Return [x, y] of the center of cell containing provided text 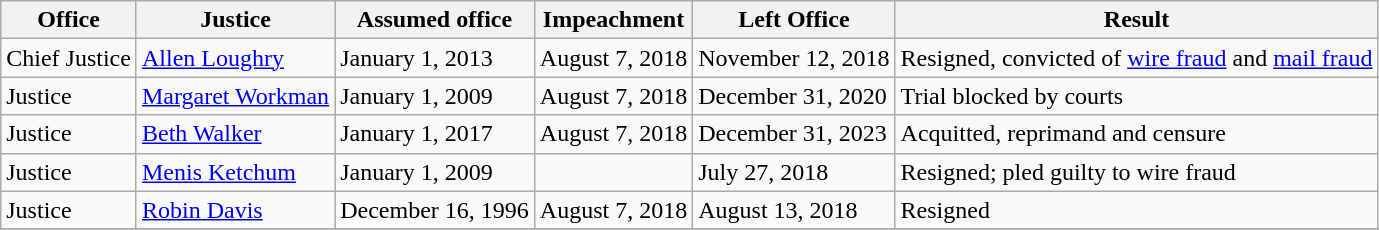
Chief Justice [69, 58]
December 31, 2023 [794, 134]
December 16, 1996 [435, 210]
Assumed office [435, 20]
January 1, 2013 [435, 58]
August 13, 2018 [794, 210]
Resigned [1136, 210]
Acquitted, reprimand and censure [1136, 134]
Allen Loughry [235, 58]
Result [1136, 20]
December 31, 2020 [794, 96]
Left Office [794, 20]
Resigned, convicted of wire fraud and mail fraud [1136, 58]
Resigned; pled guilty to wire fraud [1136, 172]
July 27, 2018 [794, 172]
January 1, 2017 [435, 134]
November 12, 2018 [794, 58]
Office [69, 20]
Robin Davis [235, 210]
Impeachment [613, 20]
Beth Walker [235, 134]
Menis Ketchum [235, 172]
Trial blocked by courts [1136, 96]
Margaret Workman [235, 96]
